Return the (x, y) coordinate for the center point of the cell that contains the specified text.  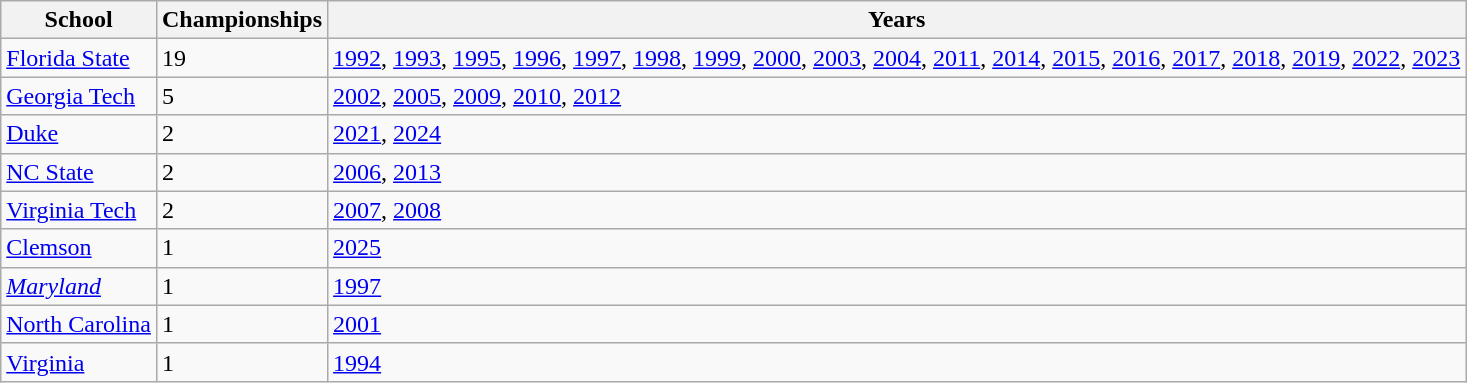
NC State (79, 172)
School (79, 20)
19 (242, 58)
Virginia (79, 362)
2025 (897, 248)
Virginia Tech (79, 210)
1994 (897, 362)
1997 (897, 286)
Clemson (79, 248)
Georgia Tech (79, 96)
Maryland (79, 286)
North Carolina (79, 324)
Championships (242, 20)
Duke (79, 134)
2001 (897, 324)
2021, 2024 (897, 134)
Florida State (79, 58)
2007, 2008 (897, 210)
5 (242, 96)
Years (897, 20)
2002, 2005, 2009, 2010, 2012 (897, 96)
1992, 1993, 1995, 1996, 1997, 1998, 1999, 2000, 2003, 2004, 2011, 2014, 2015, 2016, 2017, 2018, 2019, 2022, 2023 (897, 58)
2006, 2013 (897, 172)
